Identify which cell holds the provided text, then report its (X, Y) central coordinate. 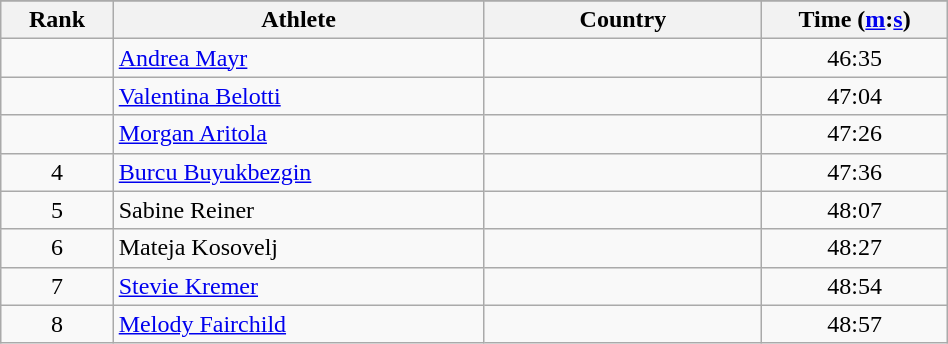
Valentina Belotti (298, 96)
6 (57, 248)
Rank (57, 20)
4 (57, 172)
Sabine Reiner (298, 210)
48:57 (854, 324)
Morgan Aritola (298, 134)
Burcu Buyukbezgin (298, 172)
48:27 (854, 248)
Athlete (298, 20)
Country (623, 20)
Time (m:s) (854, 20)
Mateja Kosovelj (298, 248)
Andrea Mayr (298, 58)
8 (57, 324)
5 (57, 210)
7 (57, 286)
46:35 (854, 58)
47:04 (854, 96)
48:07 (854, 210)
Stevie Kremer (298, 286)
47:36 (854, 172)
Melody Fairchild (298, 324)
48:54 (854, 286)
47:26 (854, 134)
